From the cell containing the given text, extract its center point as (x, y) coordinate. 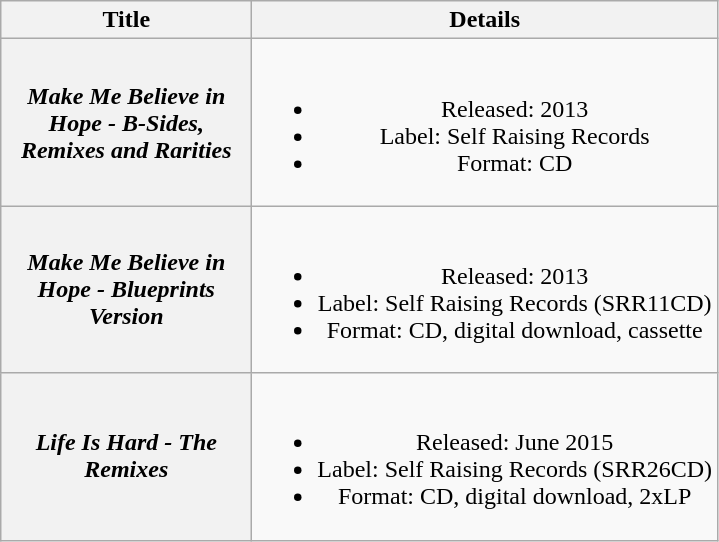
Released: 2013Label: Self Raising RecordsFormat: CD (485, 122)
Life Is Hard - The Remixes (126, 456)
Released: 2013Label: Self Raising Records (SRR11CD)Format: CD, digital download, cassette (485, 290)
Released: June 2015Label: Self Raising Records (SRR26CD)Format: CD, digital download, 2xLP (485, 456)
Make Me Believe in Hope - Blueprints Version (126, 290)
Make Me Believe in Hope - B-Sides, Remixes and Rarities (126, 122)
Details (485, 20)
Title (126, 20)
